Identify which cell holds the provided text, then report its [X, Y] central coordinate. 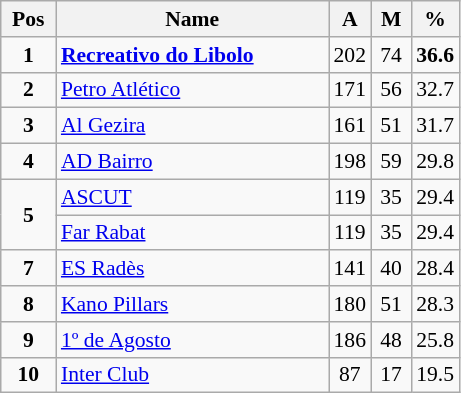
10 [28, 375]
2 [28, 90]
5 [28, 214]
Pos [28, 19]
19.5 [435, 375]
171 [350, 90]
4 [28, 162]
56 [391, 90]
Name [192, 19]
AD Bairro [192, 162]
40 [391, 269]
3 [28, 126]
17 [391, 375]
Far Rabat [192, 233]
74 [391, 55]
48 [391, 340]
161 [350, 126]
8 [28, 304]
87 [350, 375]
Recreativo do Libolo [192, 55]
198 [350, 162]
% [435, 19]
59 [391, 162]
Petro Atlético [192, 90]
28.3 [435, 304]
32.7 [435, 90]
28.4 [435, 269]
186 [350, 340]
180 [350, 304]
Al Gezira [192, 126]
1º de Agosto [192, 340]
A [350, 19]
141 [350, 269]
25.8 [435, 340]
Kano Pillars [192, 304]
9 [28, 340]
202 [350, 55]
ES Radès [192, 269]
1 [28, 55]
7 [28, 269]
Inter Club [192, 375]
M [391, 19]
ASCUT [192, 197]
29.8 [435, 162]
31.7 [435, 126]
36.6 [435, 55]
